Search for the cell housing the specified text and yield its (X, Y) center coordinate. 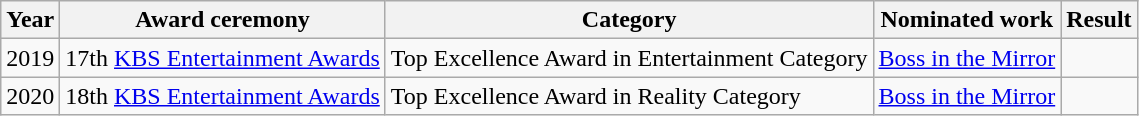
2020 (30, 96)
Result (1099, 20)
Category (629, 20)
Award ceremony (223, 20)
Year (30, 20)
Top Excellence Award in Entertainment Category (629, 58)
Nominated work (967, 20)
18th KBS Entertainment Awards (223, 96)
Top Excellence Award in Reality Category (629, 96)
17th KBS Entertainment Awards (223, 58)
2019 (30, 58)
